Output the [X, Y] coordinate of the center of the cell containing the given text.  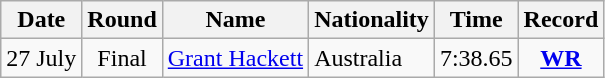
Time [476, 20]
Round [122, 20]
Australia [372, 58]
27 July [42, 58]
Nationality [372, 20]
7:38.65 [476, 58]
Date [42, 20]
Name [235, 20]
Final [122, 58]
Record [561, 20]
WR [561, 58]
Grant Hackett [235, 58]
